Identify which cell holds the provided text, then report its (X, Y) central coordinate. 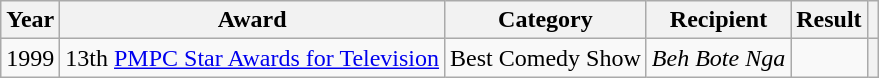
Year (30, 20)
Award (252, 20)
Beh Bote Nga (718, 58)
13th PMPC Star Awards for Television (252, 58)
Recipient (718, 20)
1999 (30, 58)
Category (546, 20)
Result (829, 20)
Best Comedy Show (546, 58)
